From the cell containing the given text, extract its center point as (x, y) coordinate. 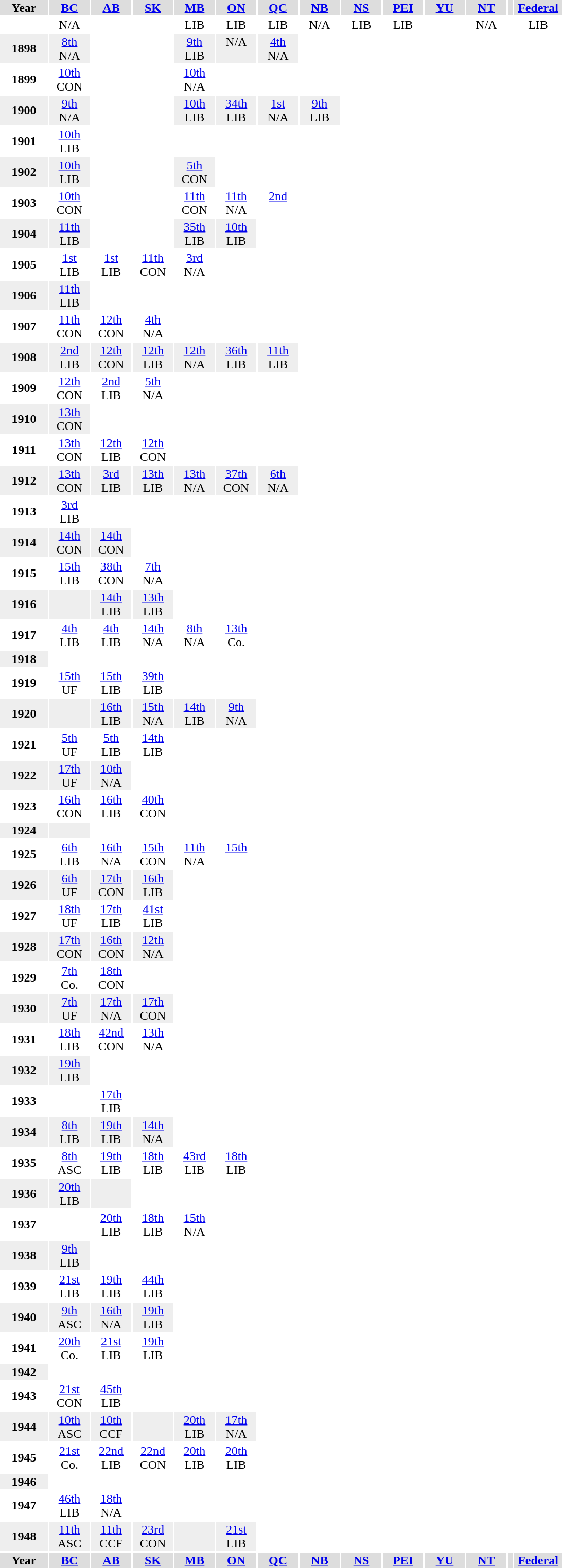
1901 (24, 141)
41stLIB (153, 916)
1903 (24, 203)
1910 (24, 419)
1916 (24, 604)
5thN/A (153, 388)
13thCo. (236, 635)
5thLIB (111, 745)
20thCo. (69, 1348)
22ndCON (153, 1458)
1947 (24, 1505)
1946 (24, 1482)
1911 (24, 450)
10thASC (69, 1427)
1924 (24, 830)
1923 (24, 807)
40thCON (153, 807)
1934 (24, 1132)
46thLIB (69, 1505)
1919 (24, 683)
1939 (24, 1286)
21stCON (69, 1396)
2nd (278, 203)
1906 (24, 295)
1914 (24, 542)
1stN/A (278, 110)
1902 (24, 172)
1899 (24, 79)
7thCo. (69, 977)
1936 (24, 1193)
1945 (24, 1458)
1922 (24, 776)
6thN/A (278, 480)
11thASC (69, 1536)
1921 (24, 745)
18thCON (111, 977)
5thUF (69, 745)
1927 (24, 916)
1928 (24, 947)
9thASC (69, 1317)
1918 (24, 659)
1900 (24, 110)
42ndCON (111, 1039)
1941 (24, 1348)
38thCON (111, 573)
23rdCON (153, 1536)
21stCo. (69, 1458)
1908 (24, 357)
1931 (24, 1039)
6thLIB (69, 854)
1915 (24, 573)
5thCON (195, 172)
1907 (24, 326)
1933 (24, 1101)
3rdN/A (195, 264)
1943 (24, 1396)
15thCON (153, 854)
1929 (24, 977)
1898 (24, 48)
7thUF (69, 1008)
1930 (24, 1008)
11thCCF (111, 1536)
1904 (24, 234)
8thASC (69, 1163)
37thCON (236, 480)
45thLIB (111, 1396)
7thN/A (153, 573)
15th (236, 854)
8thLIB (69, 1132)
1942 (24, 1372)
1940 (24, 1317)
1937 (24, 1224)
1909 (24, 388)
10thCCF (111, 1427)
1944 (24, 1427)
18thUF (69, 916)
22ndLIB (111, 1458)
18thN/A (111, 1505)
1905 (24, 264)
34thLIB (236, 110)
36thLIB (236, 357)
1948 (24, 1536)
35thLIB (195, 234)
39thLIB (153, 683)
1938 (24, 1255)
1925 (24, 854)
15thUF (69, 683)
1926 (24, 885)
1912 (24, 480)
1913 (24, 511)
43rdLIB (195, 1163)
17thUF (69, 776)
1935 (24, 1163)
1920 (24, 714)
44thLIB (153, 1286)
1932 (24, 1070)
1917 (24, 635)
6thUF (69, 885)
